Provide the [X, Y] coordinate of the cell's center where the given text is located.  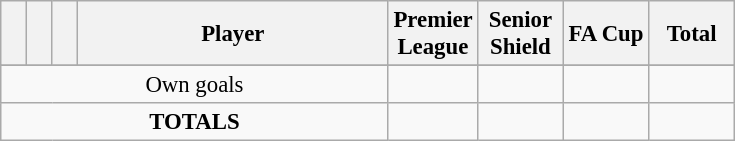
Premier League [432, 34]
Senior Shield [521, 34]
Own goals [194, 85]
FA Cup [606, 34]
Player [234, 34]
TOTALS [194, 122]
Total [692, 34]
